From the cell containing the given text, extract its center point as (x, y) coordinate. 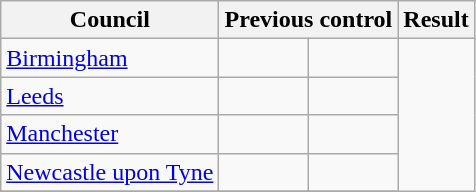
Result (436, 20)
Council (110, 20)
Newcastle upon Tyne (110, 172)
Birmingham (110, 58)
Manchester (110, 134)
Previous control (308, 20)
Leeds (110, 96)
